For the text-containing cell, return its midpoint in [x, y] coordinate format. 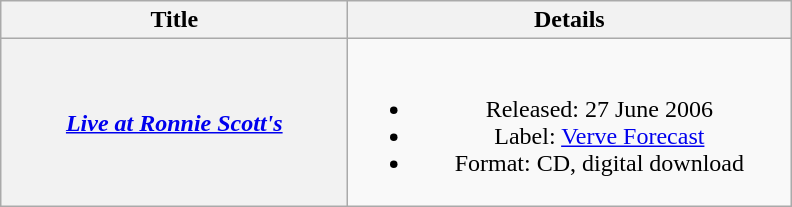
Title [174, 20]
Details [570, 20]
Released: 27 June 2006Label: Verve ForecastFormat: CD, digital download [570, 122]
Live at Ronnie Scott's [174, 122]
